Locate the cell with the specified text and output its (x, y) center coordinate. 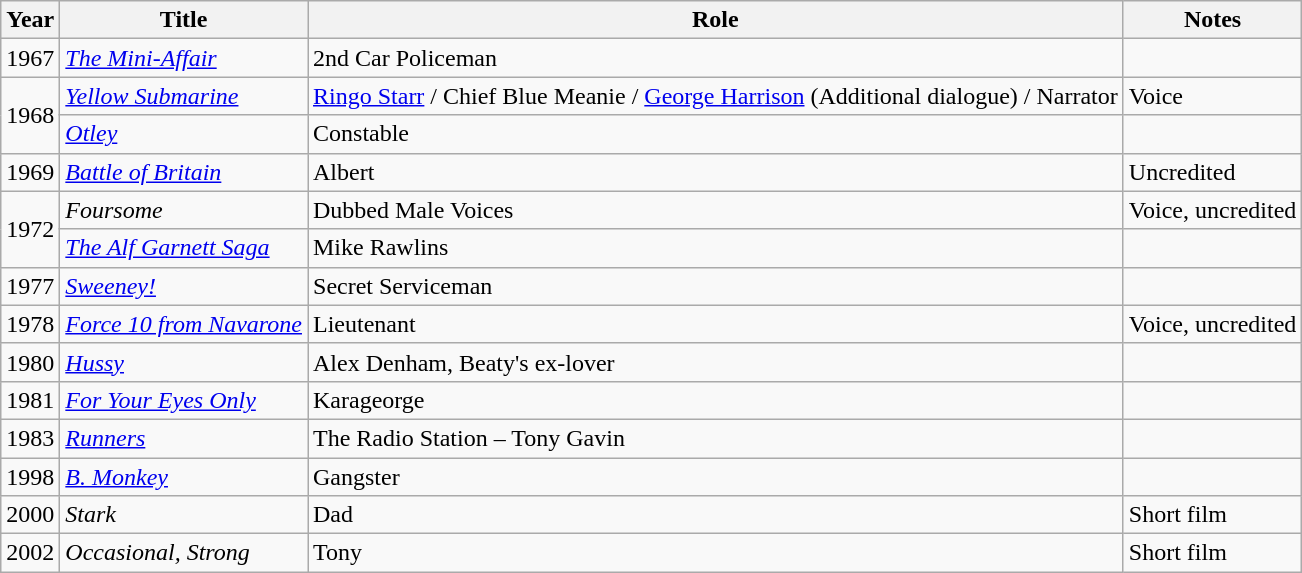
Force 10 from Navarone (184, 324)
Notes (1212, 20)
For Your Eyes Only (184, 400)
Karageorge (716, 400)
Uncredited (1212, 172)
The Mini-Affair (184, 58)
1968 (30, 115)
The Radio Station – Tony Gavin (716, 438)
Dad (716, 515)
1981 (30, 400)
2nd Car Policeman (716, 58)
Year (30, 20)
Role (716, 20)
Secret Serviceman (716, 286)
Albert (716, 172)
1978 (30, 324)
2000 (30, 515)
Occasional, Strong (184, 553)
Sweeney! (184, 286)
Voice (1212, 96)
Alex Denham, Beaty's ex-lover (716, 362)
Ringo Starr / Chief Blue Meanie / George Harrison (Additional dialogue) / Narrator (716, 96)
1977 (30, 286)
1983 (30, 438)
Gangster (716, 477)
Battle of Britain (184, 172)
1998 (30, 477)
Foursome (184, 210)
Hussy (184, 362)
2002 (30, 553)
Stark (184, 515)
Otley (184, 134)
Yellow Submarine (184, 96)
Lieutenant (716, 324)
Constable (716, 134)
The Alf Garnett Saga (184, 248)
Tony (716, 553)
1967 (30, 58)
1980 (30, 362)
Mike Rawlins (716, 248)
Dubbed Male Voices (716, 210)
Title (184, 20)
Runners (184, 438)
B. Monkey (184, 477)
1972 (30, 229)
1969 (30, 172)
